Determine the [x, y] coordinate at the center of the cell enclosing the given text.  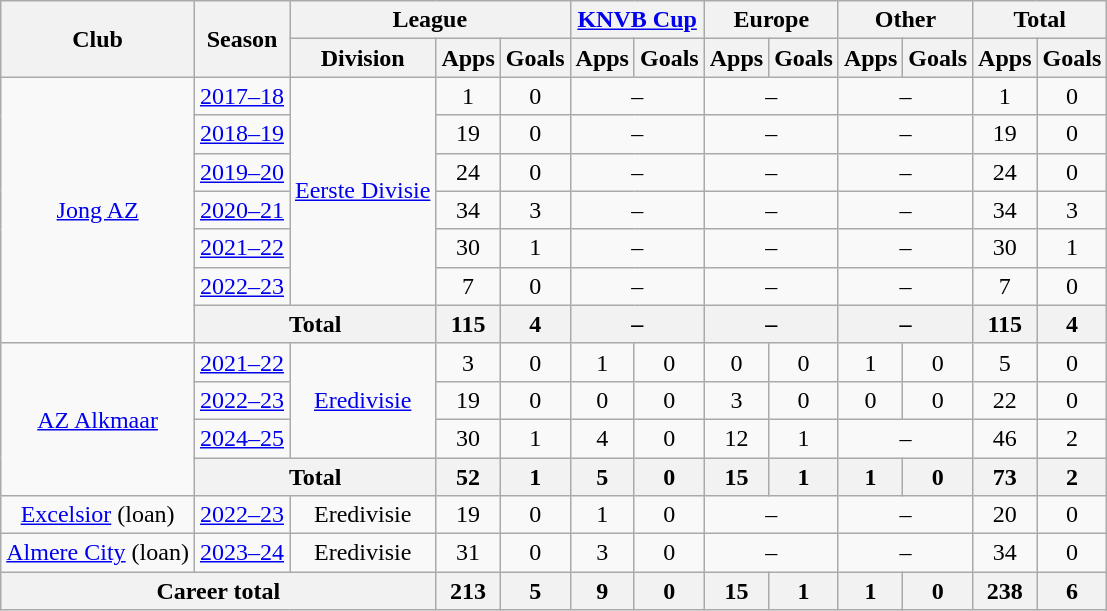
12 [736, 438]
31 [468, 553]
Career total [218, 591]
213 [468, 591]
Division [363, 58]
Eerste Divisie [363, 191]
2024–25 [242, 438]
Europe [771, 20]
238 [1005, 591]
2018–19 [242, 134]
AZ Alkmaar [98, 419]
20 [1005, 515]
Jong AZ [98, 210]
73 [1005, 477]
9 [602, 591]
Club [98, 39]
Season [242, 39]
Almere City (loan) [98, 553]
Excelsior (loan) [98, 515]
52 [468, 477]
2019–20 [242, 172]
2023–24 [242, 553]
Other [905, 20]
2017–18 [242, 96]
22 [1005, 400]
KNVB Cup [637, 20]
46 [1005, 438]
6 [1072, 591]
League [430, 20]
2020–21 [242, 210]
